Return the [X, Y] coordinate for the center point of the cell that contains the specified text.  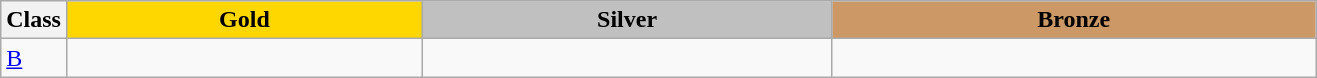
Class [34, 20]
Bronze [1074, 20]
Gold [244, 20]
Silver [626, 20]
B [34, 58]
